Output the [X, Y] coordinate of the center of the cell containing the given text.  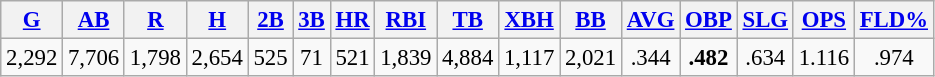
H [217, 20]
2,021 [591, 58]
2,654 [217, 58]
RBI [406, 20]
2B [270, 20]
.974 [894, 58]
.344 [650, 58]
OPS [824, 20]
3B [312, 20]
71 [312, 58]
R [155, 20]
AVG [650, 20]
4,884 [468, 58]
7,706 [94, 58]
1.116 [824, 58]
HR [352, 20]
.482 [708, 58]
1,839 [406, 58]
SLG [765, 20]
525 [270, 58]
G [32, 20]
TB [468, 20]
.634 [765, 58]
AB [94, 20]
FLD% [894, 20]
XBH [530, 20]
OBP [708, 20]
521 [352, 58]
1,117 [530, 58]
2,292 [32, 58]
1,798 [155, 58]
BB [591, 20]
